Return (x, y) of the center of cell containing provided text 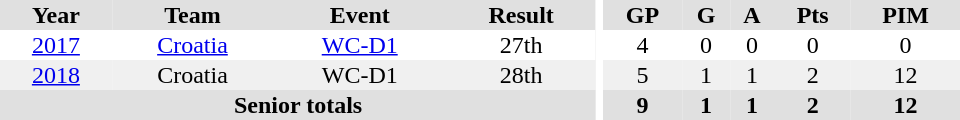
4 (643, 45)
A (752, 15)
PIM (906, 15)
Event (360, 15)
GP (643, 15)
Year (56, 15)
28th (521, 75)
9 (643, 105)
Senior totals (298, 105)
G (706, 15)
Pts (812, 15)
Result (521, 15)
5 (643, 75)
2018 (56, 75)
Team (192, 15)
2017 (56, 45)
27th (521, 45)
